For the text-containing cell, return its midpoint in [x, y] coordinate format. 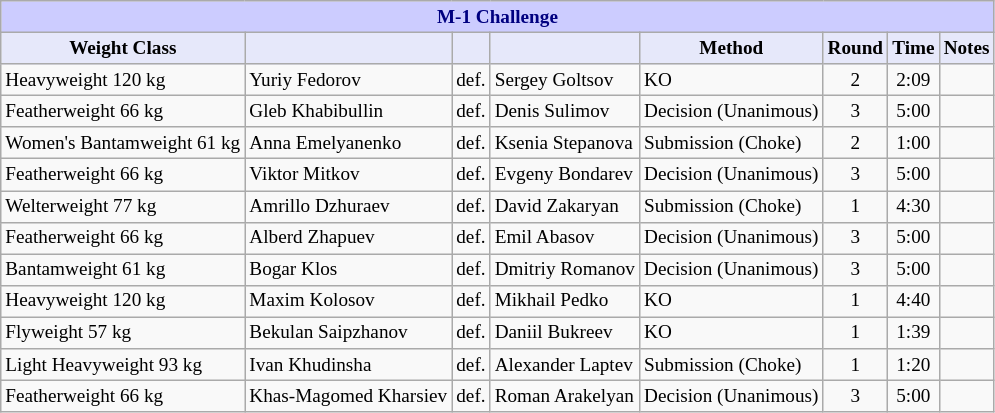
M-1 Challenge [498, 17]
Viktor Mitkov [348, 175]
Weight Class [123, 48]
2:09 [914, 80]
Alberd Zhapuev [348, 238]
Bantamweight 61 kg [123, 270]
1:00 [914, 143]
Light Heavyweight 93 kg [123, 365]
Ksenia Stepanova [564, 143]
Gleb Khabibullin [348, 111]
David Zakaryan [564, 206]
Ivan Khudinsha [348, 365]
Round [856, 48]
Women's Bantamweight 61 kg [123, 143]
1:20 [914, 365]
4:40 [914, 301]
Mikhail Pedko [564, 301]
Denis Sulimov [564, 111]
Daniil Bukreev [564, 333]
4:30 [914, 206]
Time [914, 48]
Khas-Magomed Kharsiev [348, 396]
Maxim Kolosov [348, 301]
Roman Arakelyan [564, 396]
Notes [966, 48]
Bogar Klos [348, 270]
Alexander Laptev [564, 365]
Welterweight 77 kg [123, 206]
Amrillo Dzhuraev [348, 206]
Evgeny Bondarev [564, 175]
Flyweight 57 kg [123, 333]
Yuriy Fedorov [348, 80]
Method [732, 48]
Anna Emelyanenko [348, 143]
Bekulan Saipzhanov [348, 333]
1:39 [914, 333]
Sergey Goltsov [564, 80]
Dmitriy Romanov [564, 270]
Emil Abasov [564, 238]
